Scan for the cell matching the given text and deliver its (x, y) coordinate at center. 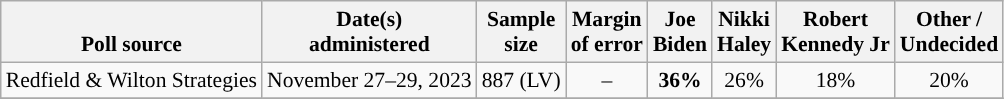
18% (836, 80)
26% (744, 80)
November 27–29, 2023 (370, 80)
RobertKennedy Jr (836, 32)
Redfield & Wilton Strategies (132, 80)
Other /Undecided (949, 32)
Date(s)administered (370, 32)
Marginof error (607, 32)
NikkiHaley (744, 32)
887 (LV) (522, 80)
Poll source (132, 32)
JoeBiden (680, 32)
20% (949, 80)
Samplesize (522, 32)
– (607, 80)
36% (680, 80)
